From the cell containing the given text, extract its center point as [X, Y] coordinate. 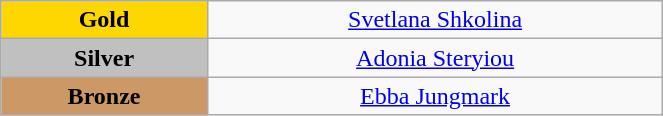
Bronze [104, 96]
Svetlana Shkolina [434, 20]
Gold [104, 20]
Ebba Jungmark [434, 96]
Adonia Steryiou [434, 58]
Silver [104, 58]
